Identify which cell holds the provided text, then report its (x, y) central coordinate. 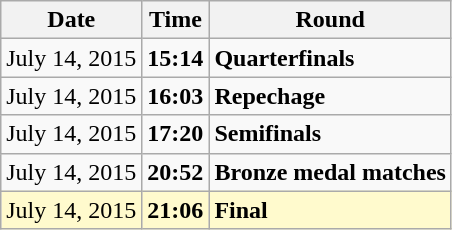
20:52 (176, 172)
Round (330, 20)
Date (72, 20)
Repechage (330, 96)
Bronze medal matches (330, 172)
15:14 (176, 58)
16:03 (176, 96)
17:20 (176, 134)
Quarterfinals (330, 58)
Time (176, 20)
Final (330, 210)
21:06 (176, 210)
Semifinals (330, 134)
